Determine the [x, y] coordinate at the center of the cell enclosing the given text.  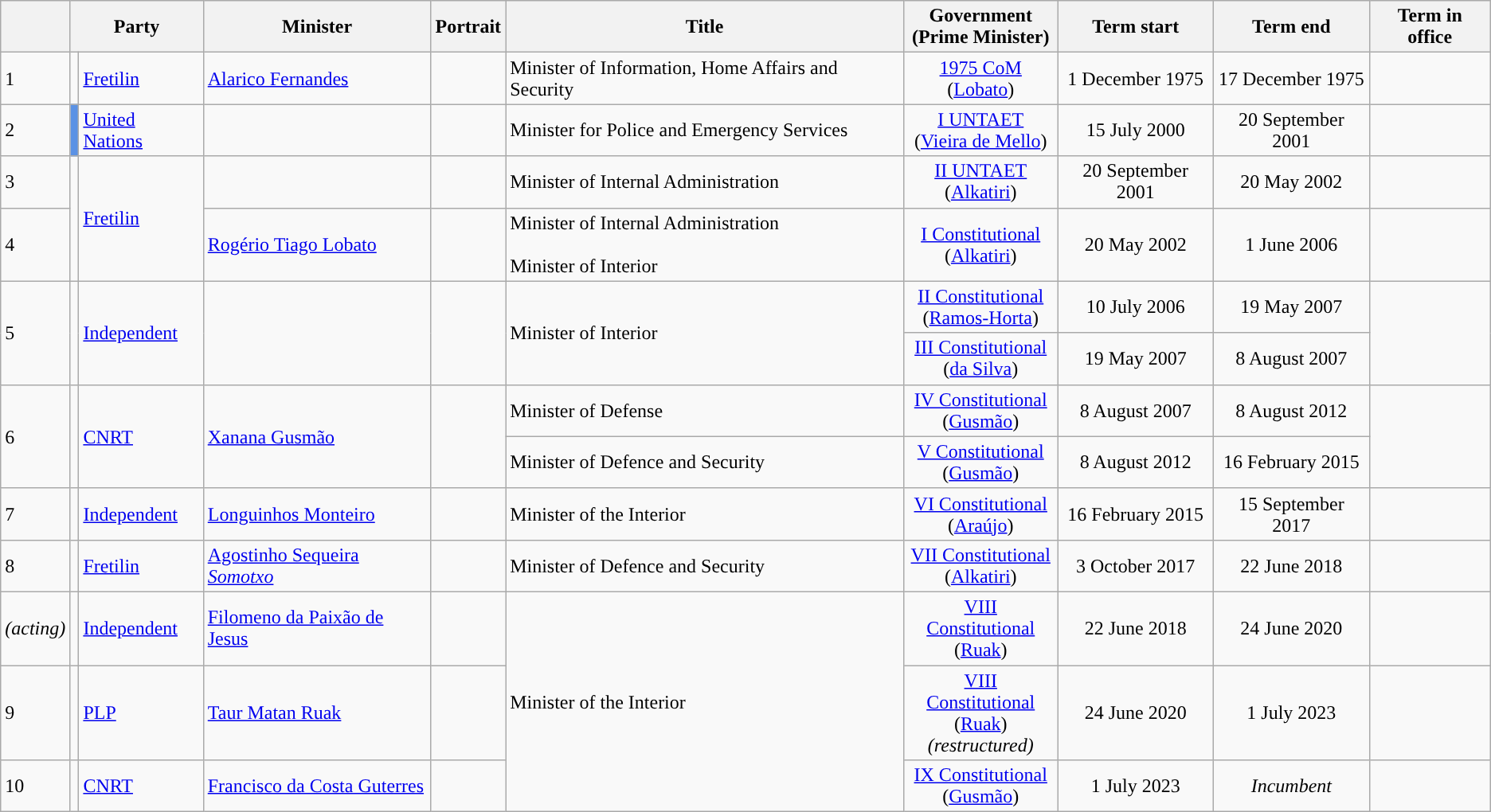
VIII Constitutional(Ruak)(restructured) [981, 713]
15 July 2000 [1136, 131]
Incumbent [1292, 787]
Minister of Defense [705, 411]
Minister [317, 27]
5 [35, 333]
6 [35, 436]
VIII Constitutional(Ruak) [981, 628]
II UNTAET(Alkatiri) [981, 182]
Term end [1292, 27]
Agostinho Sequeira Somotxo [317, 565]
Term start [1136, 27]
Taur Matan Ruak [317, 713]
3 [35, 182]
Minister of Internal Administration [705, 182]
Title [705, 27]
8 [35, 565]
PLP [141, 713]
VII Constitutional(Alkatiri) [981, 565]
1 December 1975 [1136, 78]
10 July 2006 [1136, 307]
4 [35, 244]
(acting) [35, 628]
III Constitutional(da Silva) [981, 358]
IX Constitutional(Gusmão) [981, 787]
IV Constitutional(Gusmão) [981, 411]
I UNTAET(Vieira de Mello) [981, 131]
I Constitutional(Alkatiri) [981, 244]
II Constitutional(Ramos-Horta) [981, 307]
1975 CoM(Lobato) [981, 78]
1 June 2006 [1292, 244]
Rogério Tiago Lobato [317, 244]
17 December 1975 [1292, 78]
Minister of Internal AdministrationMinister of Interior [705, 244]
Government(Prime Minister) [981, 27]
Filomeno da Paixão de Jesus [317, 628]
9 [35, 713]
Alarico Fernandes [317, 78]
Minister of Interior [705, 333]
VI Constitutional(Araújo) [981, 514]
Minister for Police and Emergency Services [705, 131]
1 [35, 78]
Minister of Information, Home Affairs and Security [705, 78]
Xanana Gusmão [317, 436]
United Nations [141, 131]
7 [35, 514]
Portrait [468, 27]
Francisco da Costa Guterres [317, 787]
15 September 2017 [1292, 514]
10 [35, 787]
2 [35, 131]
V Constitutional(Gusmão) [981, 462]
Term in office [1430, 27]
3 October 2017 [1136, 565]
Party [137, 27]
Longuinhos Monteiro [317, 514]
